Capture the cell that displays the provided text and extract its (x, y) central coordinate. 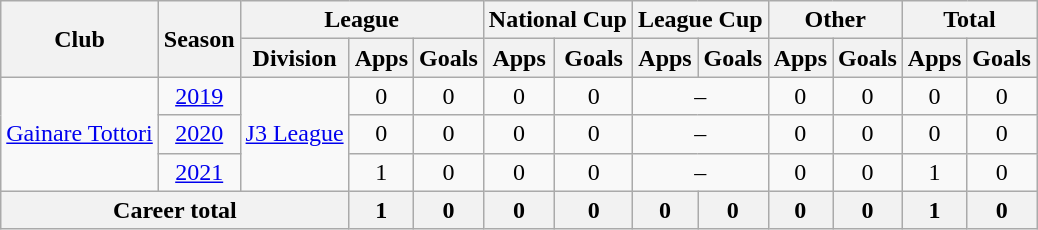
Career total (175, 210)
2019 (199, 96)
2020 (199, 134)
Season (199, 39)
Club (80, 39)
National Cup (558, 20)
Total (969, 20)
Division (294, 58)
J3 League (294, 134)
League (362, 20)
Other (835, 20)
League Cup (700, 20)
2021 (199, 172)
Gainare Tottori (80, 134)
